Return the (x, y) coordinate for the center point of the cell that contains the specified text.  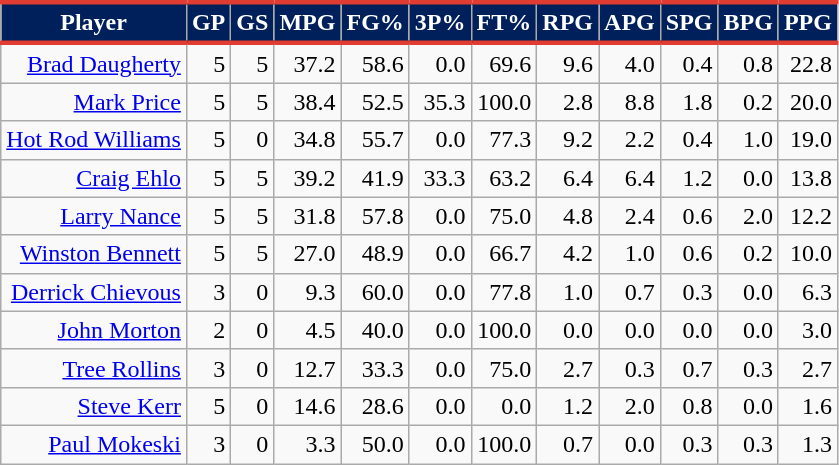
MPG (308, 22)
35.3 (440, 102)
66.7 (504, 254)
12.7 (308, 368)
12.2 (808, 216)
19.0 (808, 140)
GP (208, 22)
9.6 (568, 63)
Steve Kerr (94, 406)
Larry Nance (94, 216)
2 (208, 330)
63.2 (504, 178)
Winston Bennett (94, 254)
APG (630, 22)
8.8 (630, 102)
SPG (689, 22)
55.7 (375, 140)
27.0 (308, 254)
20.0 (808, 102)
9.3 (308, 292)
4.5 (308, 330)
1.6 (808, 406)
1.3 (808, 444)
Mark Price (94, 102)
48.9 (375, 254)
4.8 (568, 216)
10.0 (808, 254)
52.5 (375, 102)
GS (252, 22)
58.6 (375, 63)
BPG (748, 22)
39.2 (308, 178)
Paul Mokeski (94, 444)
50.0 (375, 444)
2.8 (568, 102)
1.8 (689, 102)
Tree Rollins (94, 368)
3.0 (808, 330)
40.0 (375, 330)
2.2 (630, 140)
77.8 (504, 292)
FT% (504, 22)
31.8 (308, 216)
Derrick Chievous (94, 292)
57.8 (375, 216)
PPG (808, 22)
3.3 (308, 444)
14.6 (308, 406)
69.6 (504, 63)
4.2 (568, 254)
13.8 (808, 178)
3P% (440, 22)
37.2 (308, 63)
Brad Daugherty (94, 63)
4.0 (630, 63)
34.8 (308, 140)
John Morton (94, 330)
41.9 (375, 178)
77.3 (504, 140)
RPG (568, 22)
22.8 (808, 63)
6.3 (808, 292)
Hot Rod Williams (94, 140)
FG% (375, 22)
28.6 (375, 406)
2.4 (630, 216)
60.0 (375, 292)
Craig Ehlo (94, 178)
9.2 (568, 140)
38.4 (308, 102)
Player (94, 22)
